Return the [x, y] coordinate for the center point of the cell that contains the specified text.  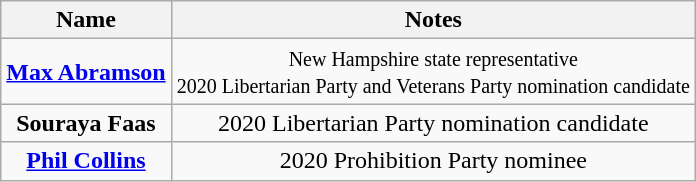
Souraya Faas [86, 123]
Phil Collins [86, 161]
New Hampshire state representative2020 Libertarian Party and Veterans Party nomination candidate [433, 72]
Notes [433, 20]
2020 Prohibition Party nominee [433, 161]
2020 Libertarian Party nomination candidate [433, 123]
Max Abramson [86, 72]
Name [86, 20]
